For the text-containing cell, return its midpoint in (x, y) coordinate format. 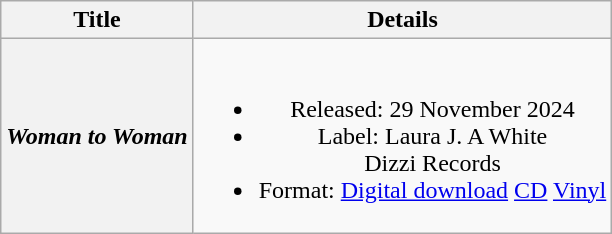
Woman to Woman (97, 136)
Title (97, 20)
Details (402, 20)
Released: 29 November 2024Label: Laura J. A White Dizzi RecordsFormat: Digital download CD Vinyl (402, 136)
